Detect which cell encompasses the target text, then output its (X, Y) center coordinate. 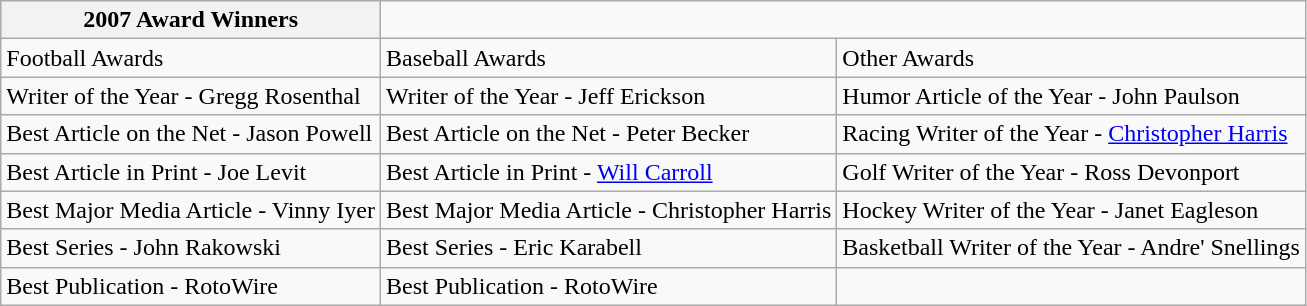
2007 Award Winners (191, 20)
Writer of the Year - Jeff Erickson (609, 96)
Football Awards (191, 58)
Baseball Awards (609, 58)
Basketball Writer of the Year - Andre' Snellings (1072, 248)
Best Article in Print - Will Carroll (609, 172)
Other Awards (1072, 58)
Writer of the Year - Gregg Rosenthal (191, 96)
Racing Writer of the Year - Christopher Harris (1072, 134)
Golf Writer of the Year - Ross Devonport (1072, 172)
Best Series - John Rakowski (191, 248)
Best Series - Eric Karabell (609, 248)
Best Article in Print - Joe Levit (191, 172)
Hockey Writer of the Year - Janet Eagleson (1072, 210)
Humor Article of the Year - John Paulson (1072, 96)
Best Major Media Article - Christopher Harris (609, 210)
Best Article on the Net - Jason Powell (191, 134)
Best Major Media Article - Vinny Iyer (191, 210)
Best Article on the Net - Peter Becker (609, 134)
